Return (x, y) of the center of cell containing provided text 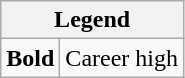
Legend (92, 20)
Bold (30, 58)
Career high (122, 58)
